Scan for the cell matching the given text and deliver its (X, Y) coordinate at center. 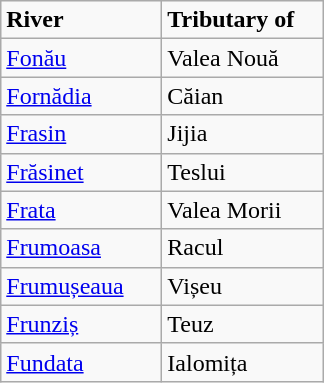
Vișeu (242, 286)
Fundata (82, 362)
Racul (242, 248)
Valea Nouă (242, 58)
Fonău (82, 58)
River (82, 20)
Jijia (242, 134)
Valea Morii (242, 210)
Ialomița (242, 362)
Căian (242, 96)
Frunziș (82, 324)
Tributary of (242, 20)
Fornădia (82, 96)
Teuz (242, 324)
Frumoasa (82, 248)
Frumușeaua (82, 286)
Frata (82, 210)
Teslui (242, 172)
Frasin (82, 134)
Frăsinet (82, 172)
